For the text-containing cell, return its midpoint in [X, Y] coordinate format. 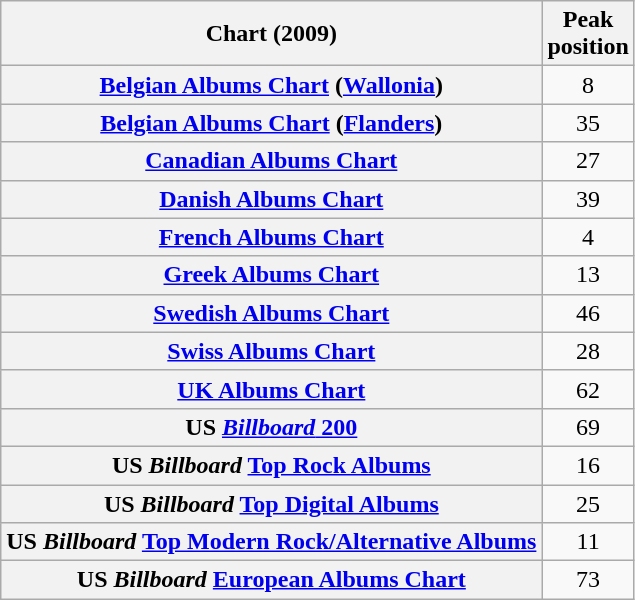
27 [588, 161]
US Billboard Top Modern Rock/Alternative Albums [272, 542]
US Billboard European Albums Chart [272, 580]
13 [588, 275]
28 [588, 351]
Peakposition [588, 34]
US Billboard 200 [272, 427]
French Albums Chart [272, 237]
Canadian Albums Chart [272, 161]
39 [588, 199]
Swiss Albums Chart [272, 351]
US Billboard Top Digital Albums [272, 503]
Belgian Albums Chart (Flanders) [272, 123]
UK Albums Chart [272, 389]
4 [588, 237]
Greek Albums Chart [272, 275]
73 [588, 580]
16 [588, 465]
Swedish Albums Chart [272, 313]
35 [588, 123]
69 [588, 427]
11 [588, 542]
Belgian Albums Chart (Wallonia) [272, 85]
46 [588, 313]
25 [588, 503]
Chart (2009) [272, 34]
8 [588, 85]
62 [588, 389]
US Billboard Top Rock Albums [272, 465]
Danish Albums Chart [272, 199]
